Return [X, Y] of the center of cell containing provided text 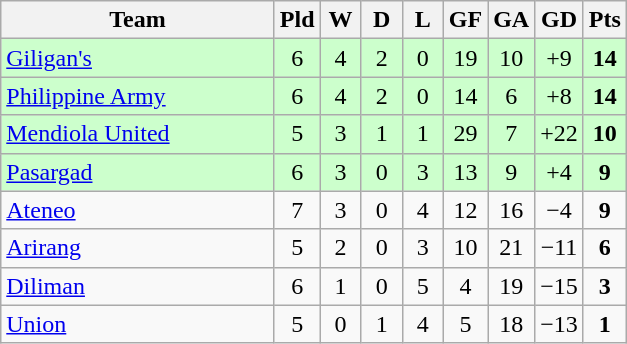
13 [465, 172]
Pasargad [138, 172]
21 [512, 248]
12 [465, 210]
+22 [560, 134]
+8 [560, 96]
GF [465, 20]
Arirang [138, 248]
−15 [560, 286]
+9 [560, 58]
Pts [604, 20]
Giligan's [138, 58]
GA [512, 20]
Ateneo [138, 210]
Pld [297, 20]
GD [560, 20]
+4 [560, 172]
−11 [560, 248]
18 [512, 324]
−13 [560, 324]
L [422, 20]
Team [138, 20]
Union [138, 324]
W [340, 20]
16 [512, 210]
29 [465, 134]
−4 [560, 210]
Mendiola United [138, 134]
D [382, 20]
Philippine Army [138, 96]
Diliman [138, 286]
